Output the (X, Y) coordinate of the center of the cell containing the given text.  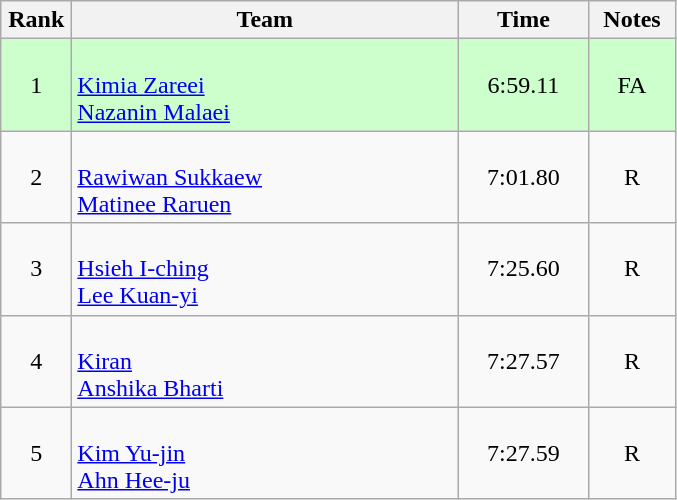
7:27.57 (524, 361)
FA (632, 85)
Hsieh I-ching Lee Kuan-yi (265, 269)
Kimia ZareeiNazanin Malaei (265, 85)
4 (36, 361)
Notes (632, 20)
Kim Yu-jinAhn Hee-ju (265, 453)
Rawiwan SukkaewMatinee Raruen (265, 177)
7:01.80 (524, 177)
Team (265, 20)
3 (36, 269)
7:25.60 (524, 269)
7:27.59 (524, 453)
1 (36, 85)
5 (36, 453)
KiranAnshika Bharti (265, 361)
Rank (36, 20)
Time (524, 20)
2 (36, 177)
6:59.11 (524, 85)
